Extract the [X, Y] coordinate from the center of the cell holding the provided text.  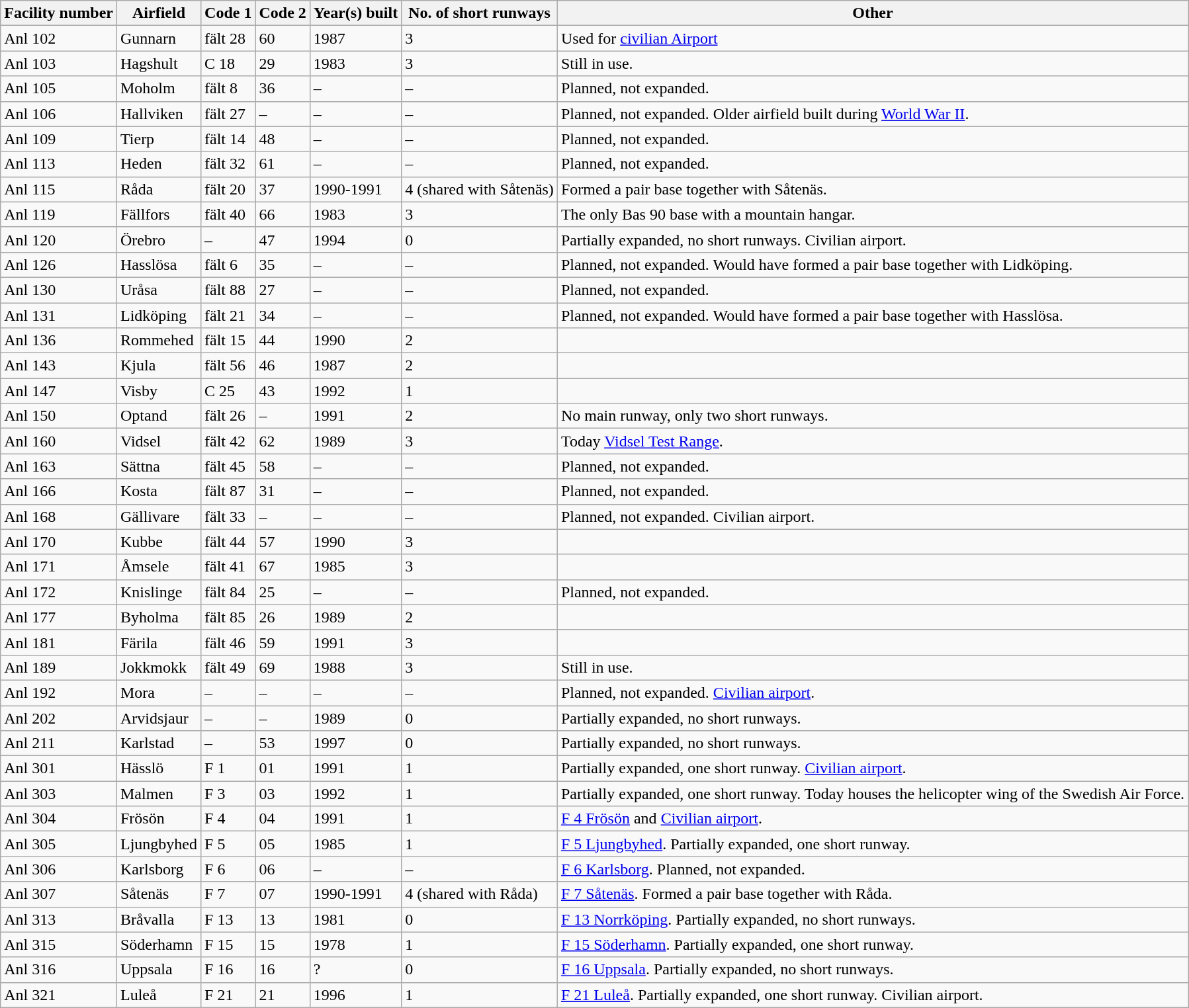
Anl 103 [59, 63]
Anl 192 [59, 693]
Code 2 [283, 13]
16 [283, 970]
1994 [355, 239]
35 [283, 265]
Bråvalla [159, 919]
fält 42 [228, 441]
13 [283, 919]
fält 27 [228, 114]
F 21 [228, 995]
fält 87 [228, 491]
fält 15 [228, 341]
fält 33 [228, 517]
Year(s) built [355, 13]
57 [283, 542]
48 [283, 139]
21 [283, 995]
60 [283, 38]
Anl 168 [59, 517]
66 [283, 214]
53 [283, 743]
Anl 160 [59, 441]
06 [283, 869]
Anl 313 [59, 919]
Anl 130 [59, 290]
F 5 [228, 844]
27 [283, 290]
47 [283, 239]
Planned, not expanded. Older airfield built during World War II. [872, 114]
Arvidsjaur [159, 718]
Anl 105 [59, 89]
1981 [355, 919]
F 16 Uppsala. Partially expanded, no short runways. [872, 970]
F 4 Frösön and Civilian airport. [872, 819]
Åmsele [159, 567]
No. of short runways [480, 13]
Anl 115 [59, 189]
Rommehed [159, 341]
29 [283, 63]
C 25 [228, 391]
Partially expanded, one short runway. Today houses the helicopter wing of the Swedish Air Force. [872, 794]
Anl 315 [59, 945]
Kjula [159, 366]
58 [283, 466]
Vidsel [159, 441]
Anl 316 [59, 970]
Partially expanded, no short runways. Civilian airport. [872, 239]
fält 46 [228, 642]
fält 8 [228, 89]
69 [283, 667]
fält 84 [228, 592]
1978 [355, 945]
Söderhamn [159, 945]
Anl 304 [59, 819]
Anl 119 [59, 214]
67 [283, 567]
Byholma [159, 617]
Anl 120 [59, 239]
Gällivare [159, 517]
Sättna [159, 466]
Anl 301 [59, 769]
31 [283, 491]
Anl 211 [59, 743]
Hagshult [159, 63]
Hässlö [159, 769]
62 [283, 441]
Fällfors [159, 214]
F 21 Luleå. Partially expanded, one short runway. Civilian airport. [872, 995]
fält 14 [228, 139]
Anl 189 [59, 667]
F 15 [228, 945]
04 [283, 819]
fält 6 [228, 265]
Other [872, 13]
Frösön [159, 819]
36 [283, 89]
Anl 150 [59, 416]
25 [283, 592]
Uppsala [159, 970]
F 6 Karlsborg. Planned, not expanded. [872, 869]
46 [283, 366]
fält 85 [228, 617]
44 [283, 341]
Anl 126 [59, 265]
Tierp [159, 139]
Formed a pair base together with Såtenäs. [872, 189]
Lidköping [159, 315]
F 13 Norrköping. Partially expanded, no short runways. [872, 919]
Uråsa [159, 290]
F 6 [228, 869]
Planned, not expanded. Would have formed a pair base together with Hasslösa. [872, 315]
Anl 143 [59, 366]
07 [283, 894]
05 [283, 844]
Anl 306 [59, 869]
fält 28 [228, 38]
Anl 171 [59, 567]
Malmen [159, 794]
Kosta [159, 491]
Hallviken [159, 114]
Anl 109 [59, 139]
Karlsborg [159, 869]
26 [283, 617]
fält 41 [228, 567]
fält 45 [228, 466]
Färila [159, 642]
Luleå [159, 995]
Såtenäs [159, 894]
34 [283, 315]
Anl 303 [59, 794]
Anl 202 [59, 718]
1988 [355, 667]
Anl 181 [59, 642]
F 5 Ljungbyhed. Partially expanded, one short runway. [872, 844]
F 3 [228, 794]
15 [283, 945]
Anl 136 [59, 341]
59 [283, 642]
61 [283, 164]
Heden [159, 164]
fält 21 [228, 315]
fält 44 [228, 542]
F 15 Söderhamn. Partially expanded, one short runway. [872, 945]
Karlstad [159, 743]
1997 [355, 743]
fält 40 [228, 214]
? [355, 970]
Råda [159, 189]
F 16 [228, 970]
Code 1 [228, 13]
Facility number [59, 13]
F 7 [228, 894]
Anl 170 [59, 542]
Knislinge [159, 592]
Anl 321 [59, 995]
C 18 [228, 63]
Anl 106 [59, 114]
37 [283, 189]
03 [283, 794]
Optand [159, 416]
Anl 113 [59, 164]
01 [283, 769]
fält 20 [228, 189]
Anl 166 [59, 491]
Anl 172 [59, 592]
F 1 [228, 769]
fält 88 [228, 290]
Partially expanded, one short runway. Civilian airport. [872, 769]
F 7 Såtenäs. Formed a pair base together with Råda. [872, 894]
Moholm [159, 89]
Visby [159, 391]
Anl 177 [59, 617]
Gunnarn [159, 38]
Used for civilian Airport [872, 38]
Airfield [159, 13]
1996 [355, 995]
Anl 131 [59, 315]
fält 49 [228, 667]
fält 32 [228, 164]
No main runway, only two short runways. [872, 416]
4 (shared with Såtenäs) [480, 189]
Anl 307 [59, 894]
F 4 [228, 819]
Anl 163 [59, 466]
4 (shared with Råda) [480, 894]
Mora [159, 693]
Planned, not expanded. Would have formed a pair base together with Lidköping. [872, 265]
The only Bas 90 base with a mountain hangar. [872, 214]
F 13 [228, 919]
Today Vidsel Test Range. [872, 441]
fält 56 [228, 366]
43 [283, 391]
Kubbe [159, 542]
Anl 305 [59, 844]
Hasslösa [159, 265]
fält 26 [228, 416]
Örebro [159, 239]
Anl 102 [59, 38]
Anl 147 [59, 391]
Ljungbyhed [159, 844]
Jokkmokk [159, 667]
